Return the (x, y) coordinate for the center point of the cell that contains the specified text.  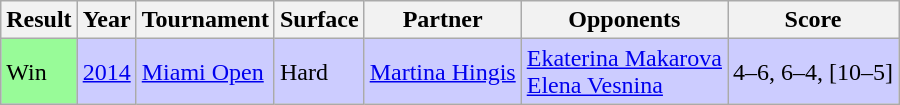
Tournament (205, 20)
2014 (106, 72)
Result (39, 20)
Win (39, 72)
Martina Hingis (442, 72)
Miami Open (205, 72)
Opponents (624, 20)
4–6, 6–4, [10–5] (814, 72)
Score (814, 20)
Ekaterina Makarova Elena Vesnina (624, 72)
Hard (319, 72)
Partner (442, 20)
Surface (319, 20)
Year (106, 20)
